Provide the [X, Y] coordinate of the cell's center where the given text is located.  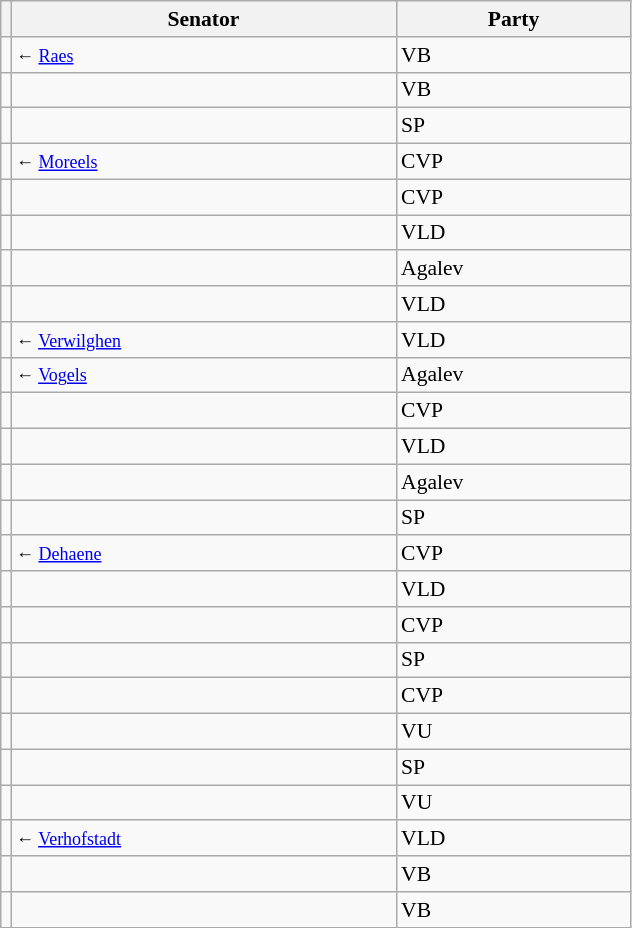
Senator [204, 19]
Party [514, 19]
← Raes [204, 55]
← Dehaene [204, 554]
← Moreels [204, 162]
← Verhofstadt [204, 839]
← Verwilghen [204, 340]
← Vogels [204, 375]
